Determine the (x, y) coordinate at the center of the cell enclosing the given text.  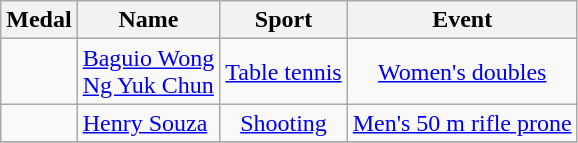
Men's 50 m rifle prone (462, 123)
Baguio WongNg Yuk Chun (148, 72)
Name (148, 20)
Event (462, 20)
Sport (284, 20)
Women's doubles (462, 72)
Henry Souza (148, 123)
Table tennis (284, 72)
Shooting (284, 123)
Medal (39, 20)
